Locate the cell with the specified text and output its [X, Y] center coordinate. 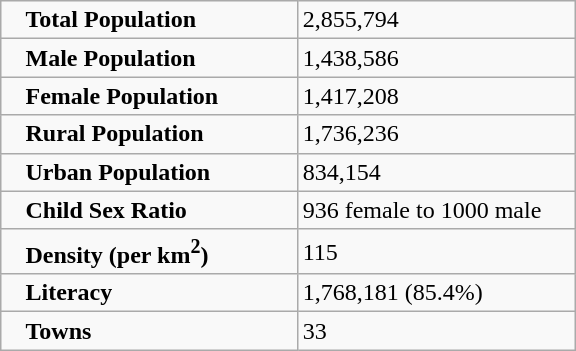
Total Population [149, 20]
Child Sex Ratio [149, 210]
Towns [149, 331]
Female Population [149, 96]
Rural Population [149, 134]
33 [436, 331]
2,855,794 [436, 20]
Literacy [149, 293]
Male Population [149, 58]
Density (per km2) [149, 252]
936 female to 1000 male [436, 210]
Urban Population [149, 172]
1,768,181 (85.4%) [436, 293]
115 [436, 252]
834,154 [436, 172]
1,736,236 [436, 134]
1,417,208 [436, 96]
1,438,586 [436, 58]
